Provide the (X, Y) coordinate of the cell's center where the given text is located.  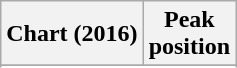
Chart (2016) (72, 34)
Peak position (189, 34)
